Scan for the cell matching the given text and deliver its (X, Y) coordinate at center. 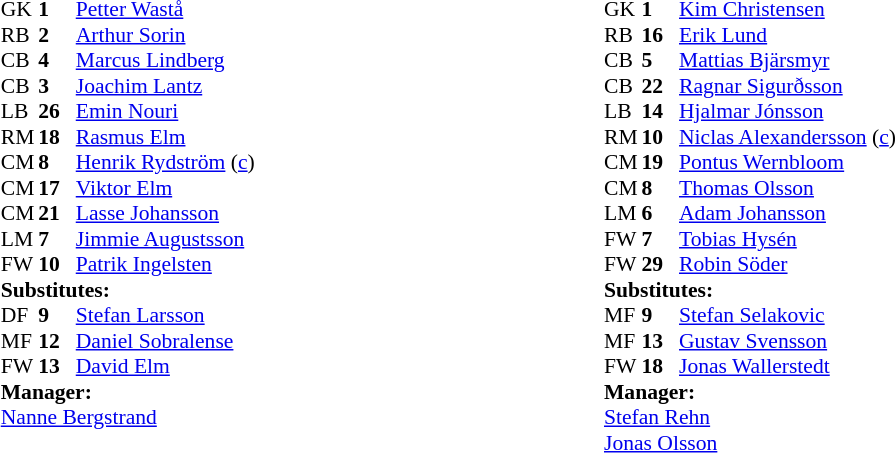
4 (57, 61)
5 (661, 61)
14 (661, 111)
Lasse Johansson (166, 213)
Daniel Sobralense (166, 341)
29 (661, 265)
Viktor Elm (166, 188)
Manager: (128, 392)
Rasmus Elm (166, 137)
Substitutes: (128, 290)
Arthur Sorin (166, 35)
3 (57, 86)
Marcus Lindberg (166, 61)
Nanne Bergstrand (128, 417)
19 (661, 163)
Henrik Rydström (c) (166, 163)
Joachim Lantz (166, 86)
17 (57, 188)
12 (57, 341)
David Elm (166, 367)
Patrik Ingelsten (166, 265)
2 (57, 35)
16 (661, 35)
6 (661, 213)
Jimmie Augustsson (166, 239)
Emin Nouri (166, 111)
21 (57, 213)
Stefan Larsson (166, 315)
26 (57, 111)
22 (661, 86)
DF (20, 315)
